Identify which cell holds the provided text, then report its [x, y] central coordinate. 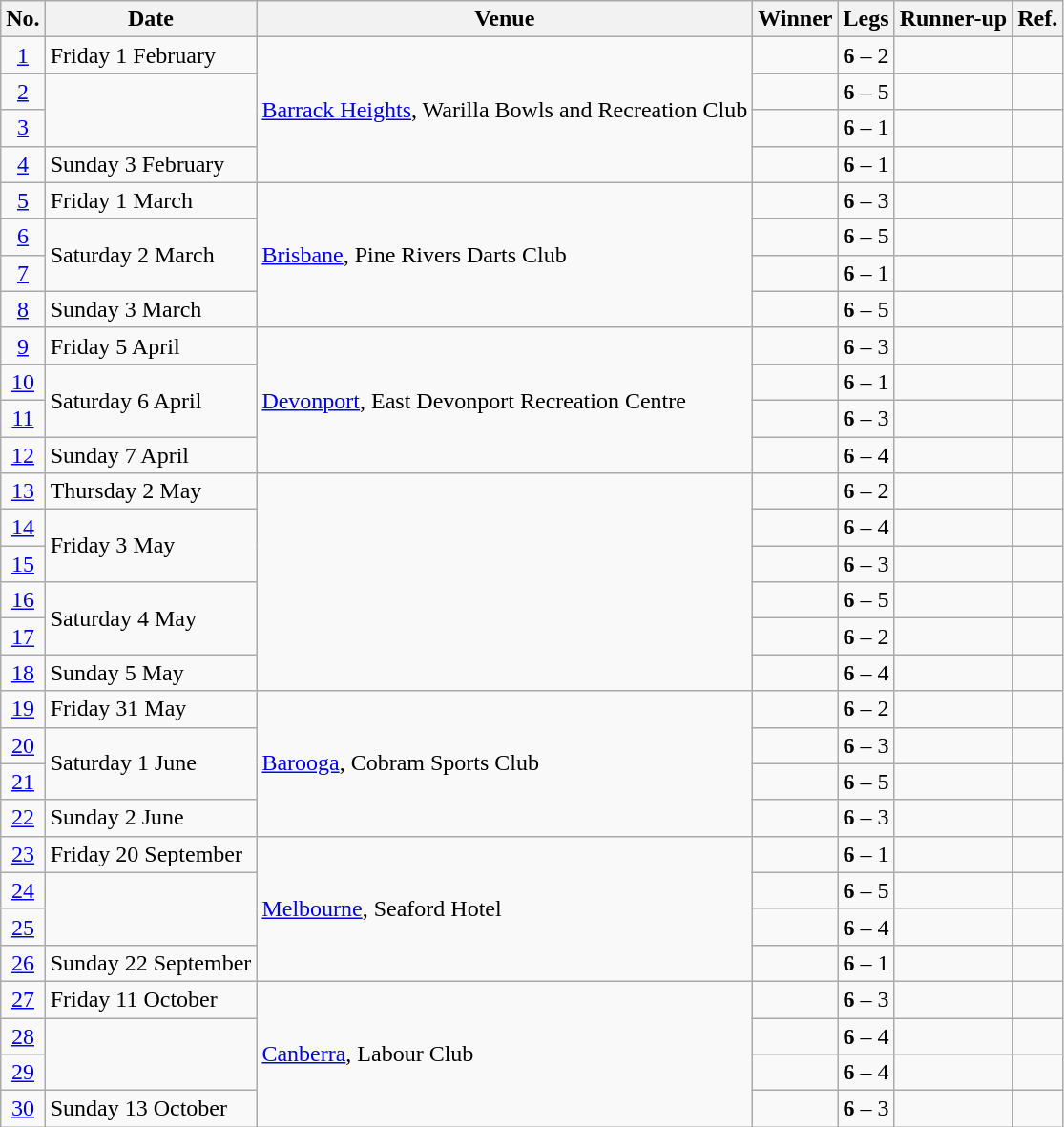
Sunday 7 April [151, 455]
26 [23, 963]
21 [23, 782]
Barooga, Cobram Sports Club [505, 763]
Sunday 2 June [151, 818]
9 [23, 345]
19 [23, 709]
27 [23, 999]
Friday 5 April [151, 345]
Brisbane, Pine Rivers Darts Club [505, 255]
8 [23, 309]
17 [23, 637]
2 [23, 92]
No. [23, 19]
Sunday 3 March [151, 309]
6 [23, 237]
Date [151, 19]
Friday 1 February [151, 55]
22 [23, 818]
Saturday 4 May [151, 618]
30 [23, 1109]
Saturday 1 June [151, 763]
Runner-up [953, 19]
Friday 11 October [151, 999]
Canberra, Labour Club [505, 1054]
Venue [505, 19]
Ref. [1038, 19]
3 [23, 128]
25 [23, 927]
15 [23, 564]
4 [23, 164]
Melbourne, Seaford Hotel [505, 908]
14 [23, 528]
Saturday 2 March [151, 255]
Saturday 6 April [151, 400]
Sunday 5 May [151, 673]
Winner [796, 19]
Friday 1 March [151, 200]
16 [23, 600]
Sunday 3 February [151, 164]
Friday 31 May [151, 709]
28 [23, 1035]
Sunday 22 September [151, 963]
13 [23, 491]
11 [23, 418]
Devonport, East Devonport Recreation Centre [505, 400]
29 [23, 1073]
24 [23, 890]
5 [23, 200]
7 [23, 273]
Friday 20 September [151, 854]
Thursday 2 May [151, 491]
Barrack Heights, Warilla Bowls and Recreation Club [505, 110]
Sunday 13 October [151, 1109]
18 [23, 673]
10 [23, 382]
23 [23, 854]
20 [23, 745]
1 [23, 55]
Legs [866, 19]
Friday 3 May [151, 546]
12 [23, 455]
